Provide the (X, Y) coordinate of the cell's center where the given text is located.  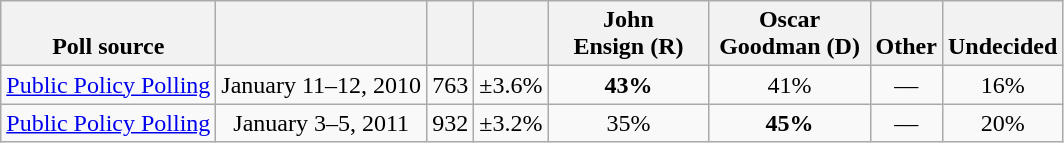
Other (906, 34)
932 (450, 123)
763 (450, 85)
Undecided (1002, 34)
16% (1002, 85)
35% (628, 123)
20% (1002, 123)
OscarGoodman (D) (790, 34)
JohnEnsign (R) (628, 34)
±3.6% (511, 85)
±3.2% (511, 123)
45% (790, 123)
43% (628, 85)
Poll source (108, 34)
41% (790, 85)
January 11–12, 2010 (322, 85)
January 3–5, 2011 (322, 123)
